Detect which cell encompasses the target text, then output its [x, y] center coordinate. 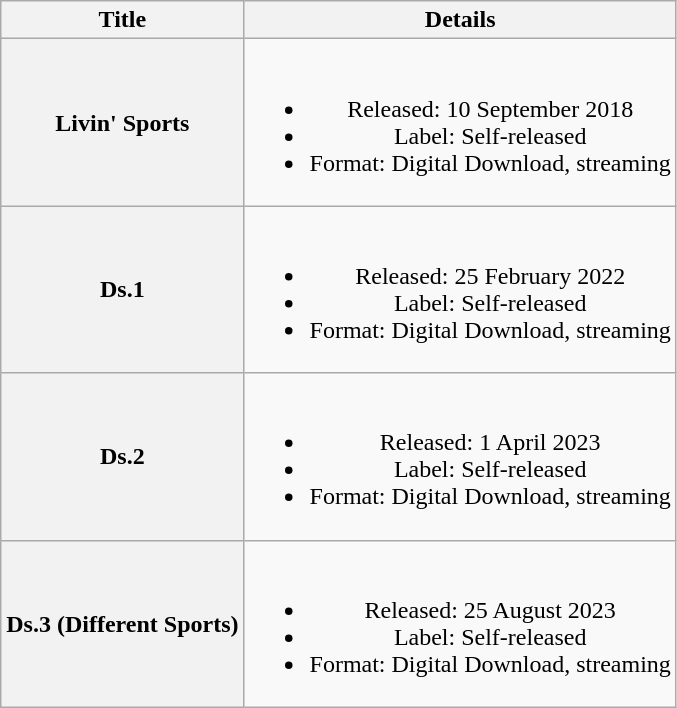
Ds.1 [122, 290]
Released: 10 September 2018Label: Self-releasedFormat: Digital Download, streaming [460, 122]
Released: 25 August 2023Label: Self-releasedFormat: Digital Download, streaming [460, 624]
Ds.3 (Different Sports) [122, 624]
Livin' Sports [122, 122]
Details [460, 20]
Released: 25 February 2022Label: Self-releasedFormat: Digital Download, streaming [460, 290]
Released: 1 April 2023Label: Self-releasedFormat: Digital Download, streaming [460, 456]
Ds.2 [122, 456]
Title [122, 20]
